For the text-containing cell, return its midpoint in (x, y) coordinate format. 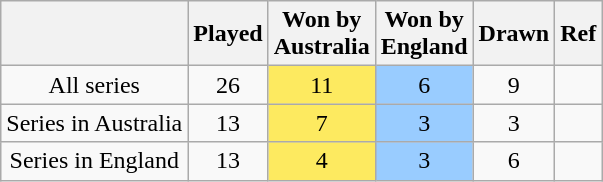
All series (94, 85)
4 (322, 161)
26 (228, 85)
Won byAustralia (322, 34)
Ref (578, 34)
7 (322, 123)
Series in Australia (94, 123)
Drawn (514, 34)
Played (228, 34)
9 (514, 85)
Series in England (94, 161)
11 (322, 85)
Won byEngland (424, 34)
